Search for the cell housing the specified text and yield its [x, y] center coordinate. 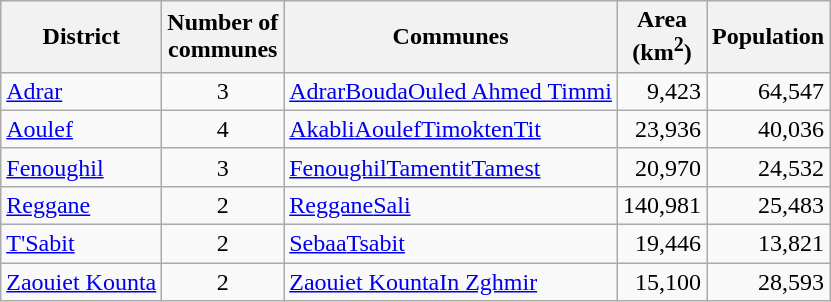
Area(km2) [662, 37]
T'Sabit [82, 244]
Adrar [82, 91]
20,970 [662, 167]
25,483 [768, 205]
FenoughilTamentitTamest [451, 167]
AdrarBoudaOuled Ahmed Timmi [451, 91]
4 [223, 129]
13,821 [768, 244]
AkabliAoulefTimoktenTit [451, 129]
19,446 [662, 244]
24,532 [768, 167]
40,036 [768, 129]
SebaaTsabit [451, 244]
64,547 [768, 91]
Population [768, 37]
Zaouiet KountaIn Zghmir [451, 282]
9,423 [662, 91]
140,981 [662, 205]
RegganeSali [451, 205]
District [82, 37]
Aoulef [82, 129]
Fenoughil [82, 167]
23,936 [662, 129]
Zaouiet Kounta [82, 282]
Number ofcommunes [223, 37]
15,100 [662, 282]
28,593 [768, 282]
Reggane [82, 205]
Communes [451, 37]
